Locate the cell with the specified text and output its (x, y) center coordinate. 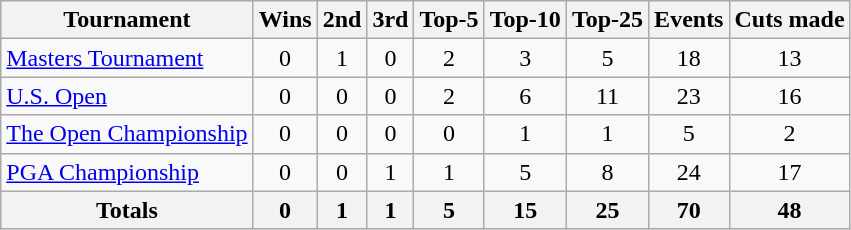
Top-25 (607, 20)
70 (689, 210)
Wins (285, 20)
25 (607, 210)
24 (689, 172)
8 (607, 172)
3rd (390, 20)
The Open Championship (127, 134)
Events (689, 20)
6 (525, 96)
Top-5 (449, 20)
23 (689, 96)
3 (525, 58)
Totals (127, 210)
U.S. Open (127, 96)
Cuts made (790, 20)
Tournament (127, 20)
11 (607, 96)
Top-10 (525, 20)
17 (790, 172)
15 (525, 210)
48 (790, 210)
2nd (342, 20)
Masters Tournament (127, 58)
13 (790, 58)
PGA Championship (127, 172)
16 (790, 96)
18 (689, 58)
